Return [X, Y] of the center of cell containing provided text 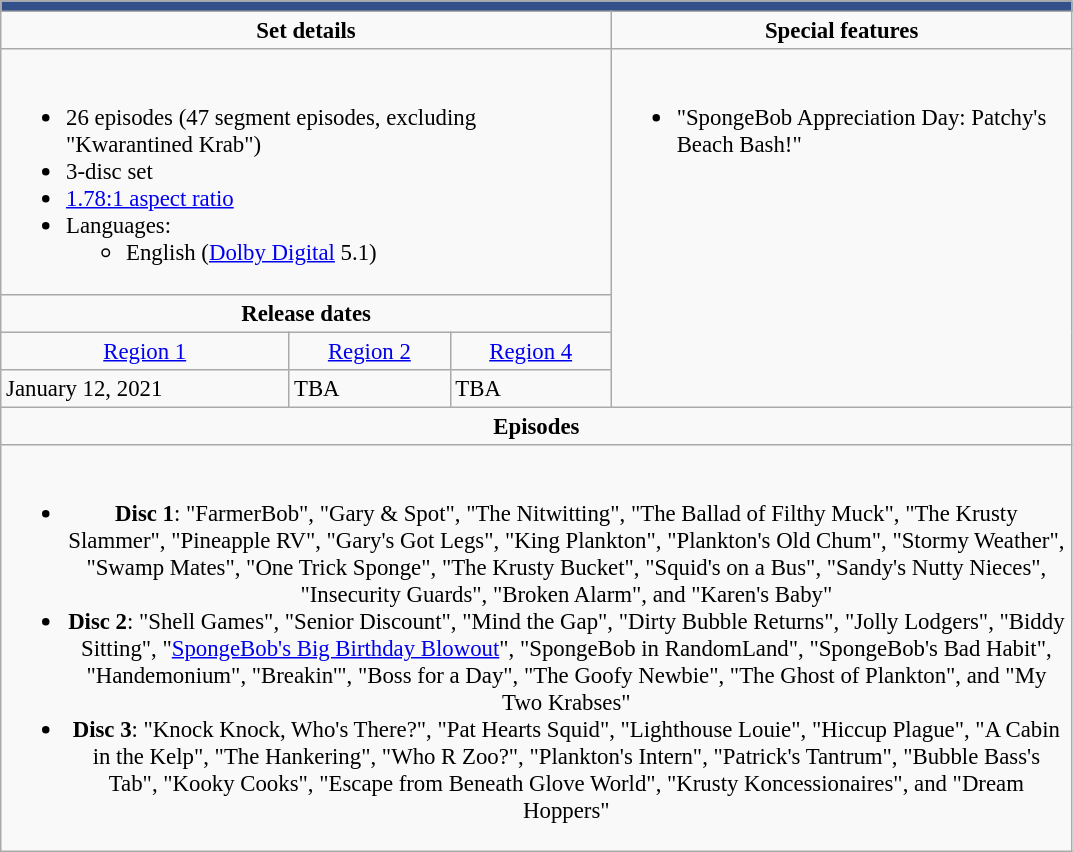
Region 1 [145, 351]
"SpongeBob Appreciation Day: Patchy's Beach Bash!" [842, 228]
Region 2 [370, 351]
Set details [306, 31]
Episodes [536, 426]
Special features [842, 31]
January 12, 2021 [145, 388]
Release dates [306, 313]
Region 4 [530, 351]
26 episodes (47 segment episodes, excluding "Kwarantined Krab")3-disc set1.78:1 aspect ratioLanguages:English (Dolby Digital 5.1) [306, 172]
